Determine the [x, y] coordinate at the center of the cell enclosing the given text.  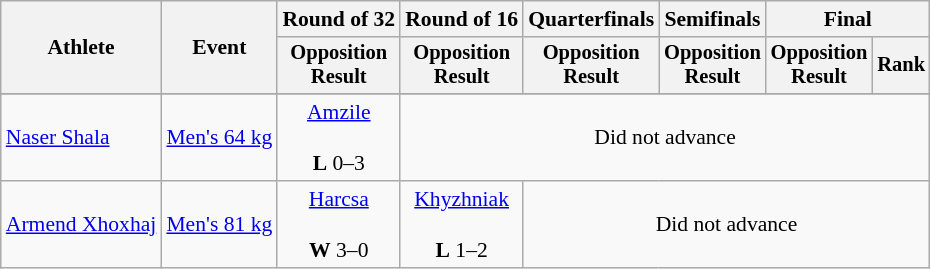
Naser Shala [82, 138]
Armend Xhoxhaj [82, 224]
Round of 32 [338, 19]
Athlete [82, 48]
Rank [901, 66]
Men's 81 kg [219, 224]
Quarterfinals [591, 19]
Amzile L 0–3 [338, 138]
Final [848, 19]
Event [219, 48]
Semifinals [712, 19]
Khyzhniak L 1–2 [462, 224]
Harcsa W 3–0 [338, 224]
Round of 16 [462, 19]
Men's 64 kg [219, 138]
